For the text-containing cell, return its midpoint in [x, y] coordinate format. 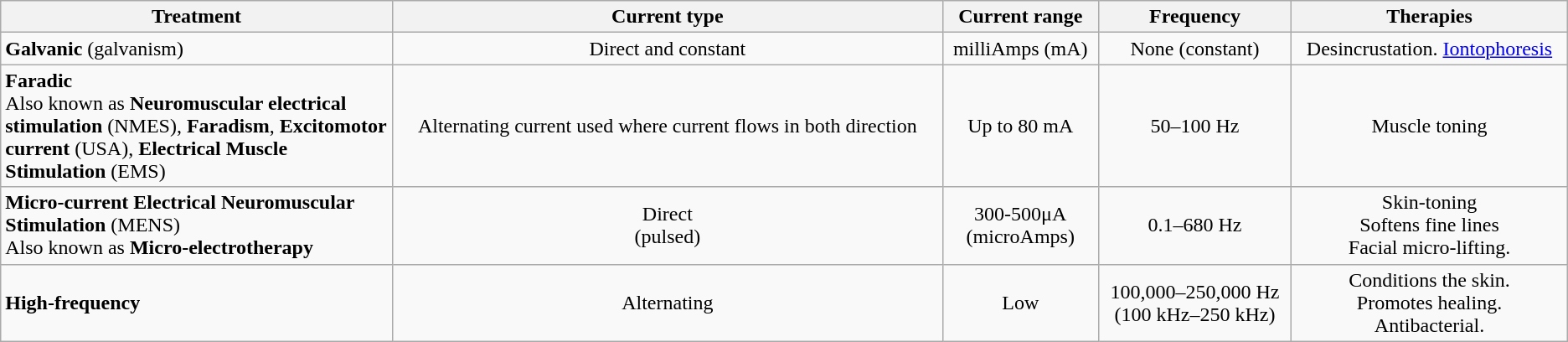
Low [1020, 303]
Conditions the skin.Promotes healing.Antibacterial. [1429, 303]
Desincrustation. Iontophoresis [1429, 49]
Galvanic (galvanism) [197, 49]
Micro-current Electrical Neuromuscular Stimulation (MENS)Also known as Micro-electrotherapy [197, 225]
Current range [1020, 17]
FaradicAlso known as Neuromuscular electrical stimulation (NMES), Faradism, Excitomotor current (USA), Electrical Muscle Stimulation (EMS) [197, 126]
High-frequency [197, 303]
Treatment [197, 17]
Direct and constant [667, 49]
Alternating current used where current flows in both direction [667, 126]
Muscle toning [1429, 126]
0.1–680 Hz [1194, 225]
None (constant) [1194, 49]
300-500μA(microAmps) [1020, 225]
Therapies [1429, 17]
100,000–250,000 Hz(100 kHz–250 kHz) [1194, 303]
Up to 80 mA [1020, 126]
milliAmps (mA) [1020, 49]
Direct(pulsed) [667, 225]
50–100 Hz [1194, 126]
Alternating [667, 303]
Current type [667, 17]
Frequency [1194, 17]
Skin-toning Softens fine linesFacial micro-lifting. [1429, 225]
